Determine the (x, y) coordinate at the center of the cell enclosing the given text.  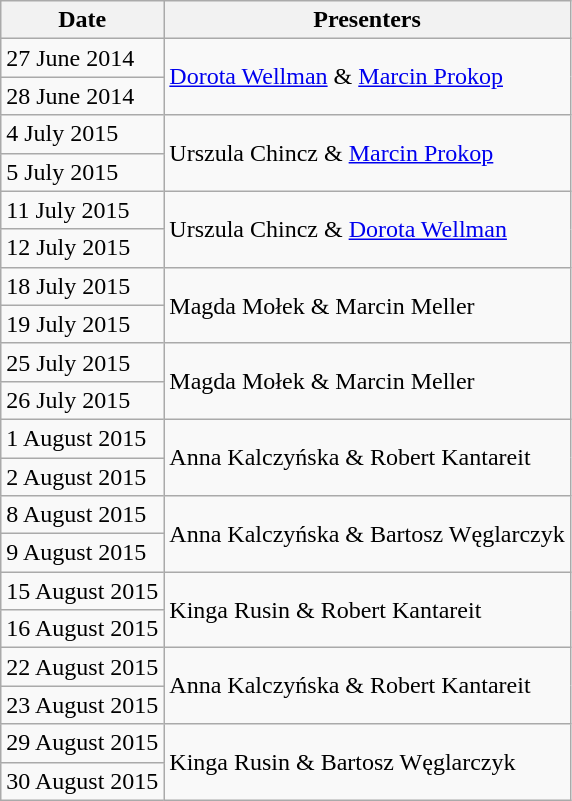
25 July 2015 (82, 362)
11 July 2015 (82, 210)
28 June 2014 (82, 96)
2 August 2015 (82, 477)
Presenters (367, 20)
Kinga Rusin & Bartosz Węglarczyk (367, 762)
9 August 2015 (82, 553)
1 August 2015 (82, 438)
Kinga Rusin & Robert Kantareit (367, 610)
5 July 2015 (82, 172)
19 July 2015 (82, 324)
30 August 2015 (82, 781)
18 July 2015 (82, 286)
Anna Kalczyńska & Bartosz Węglarczyk (367, 534)
22 August 2015 (82, 667)
15 August 2015 (82, 591)
Date (82, 20)
4 July 2015 (82, 134)
Dorota Wellman & Marcin Prokop (367, 77)
Urszula Chincz & Dorota Wellman (367, 229)
26 July 2015 (82, 400)
12 July 2015 (82, 248)
23 August 2015 (82, 705)
8 August 2015 (82, 515)
16 August 2015 (82, 629)
29 August 2015 (82, 743)
Urszula Chincz & Marcin Prokop (367, 153)
27 June 2014 (82, 58)
